Provide the [x, y] coordinate of the cell's center where the given text is located.  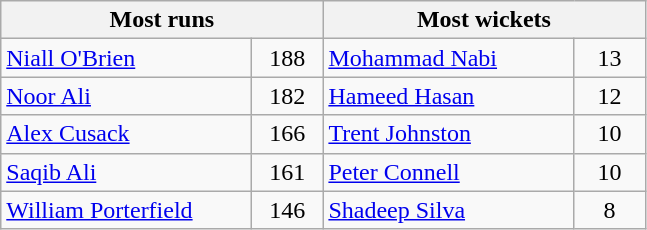
146 [288, 210]
Noor Ali [126, 96]
Alex Cusack [126, 134]
161 [288, 172]
182 [288, 96]
188 [288, 58]
Mohammad Nabi [448, 58]
Most wickets [484, 20]
12 [610, 96]
Most runs [162, 20]
166 [288, 134]
Saqib Ali [126, 172]
13 [610, 58]
Trent Johnston [448, 134]
8 [610, 210]
Niall O'Brien [126, 58]
Peter Connell [448, 172]
William Porterfield [126, 210]
Hameed Hasan [448, 96]
Shadeep Silva [448, 210]
